Find where the given text appears and provide that cell's center as (x, y) coordinate. 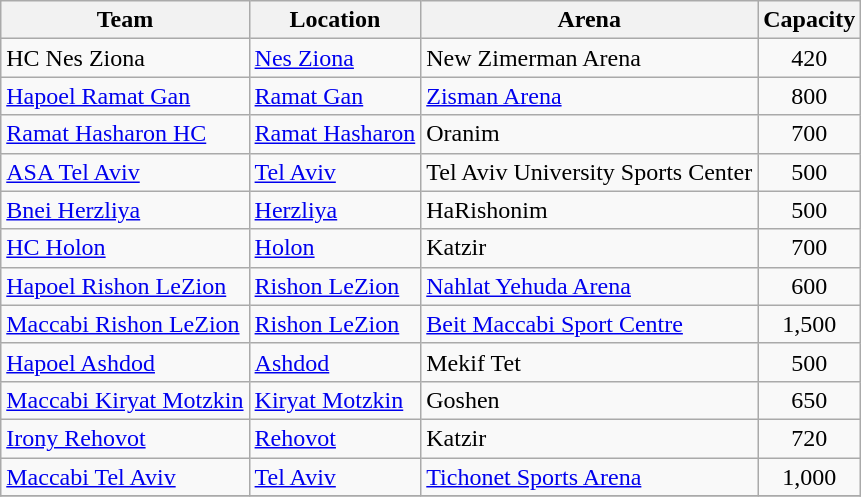
650 (810, 400)
Bnei Herzliya (125, 210)
HaRishonim (590, 210)
Arena (590, 20)
Herzliya (335, 210)
Kiryat Motzkin (335, 400)
Tichonet Sports Arena (590, 477)
Holon (335, 248)
ASA Tel Aviv (125, 172)
800 (810, 96)
Goshen (590, 400)
720 (810, 438)
Capacity (810, 20)
Maccabi Rishon LeZion (125, 324)
Mekif Tet (590, 362)
Nes Ziona (335, 58)
Hapoel Ramat Gan (125, 96)
HC Nes Ziona (125, 58)
1,000 (810, 477)
Maccabi Tel Aviv (125, 477)
420 (810, 58)
Hapoel Ashdod (125, 362)
Nahlat Yehuda Arena (590, 286)
New Zimerman Arena (590, 58)
HC Holon (125, 248)
Beit Maccabi Sport Centre (590, 324)
Ramat Hasharon (335, 134)
Ramat Gan (335, 96)
600 (810, 286)
Location (335, 20)
Irony Rehovot (125, 438)
1,500 (810, 324)
Oranim (590, 134)
Maccabi Kiryat Motzkin (125, 400)
Team (125, 20)
Ramat Hasharon HC (125, 134)
Tel Aviv University Sports Center (590, 172)
Zisman Arena (590, 96)
Rehovot (335, 438)
Hapoel Rishon LeZion (125, 286)
Ashdod (335, 362)
